Find where the given text appears and provide that cell's center as (X, Y) coordinate. 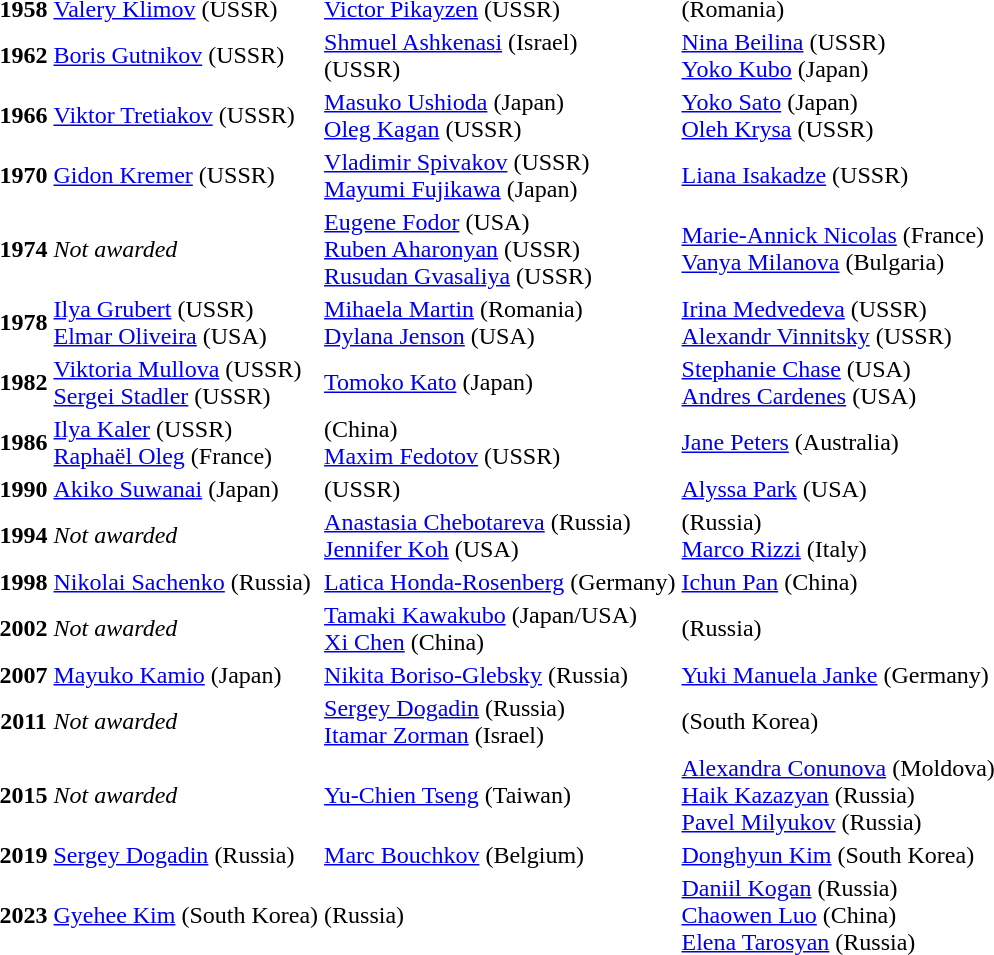
Masuko Ushioda (Japan)Oleg Kagan (USSR) (500, 116)
Sergey Dogadin (Russia) (186, 855)
Mayuko Kamio (Japan) (186, 675)
Gidon Kremer (USSR) (186, 176)
Ilya Kaler (USSR)Raphaël Oleg (France) (186, 442)
Boris Gutnikov (USSR) (186, 56)
Ilya Grubert (USSR) Elmar Oliveira (USA) (186, 322)
Sergey Dogadin (Russia)Itamar Zorman (Israel) (500, 722)
Latica Honda-Rosenberg (Germany) (500, 582)
Marc Bouchkov (Belgium) (500, 855)
(China)Maxim Fedotov (USSR) (500, 442)
Anastasia Chebotareva (Russia) Jennifer Koh (USA) (500, 536)
Akiko Suwanai (Japan) (186, 489)
(USSR) (500, 489)
Eugene Fodor (USA)Ruben Aharonyan (USSR)Rusudan Gvasaliya (USSR) (500, 249)
Yu-Chien Tseng (Taiwan) (500, 795)
Vladimir Spivakov (USSR)Mayumi Fujikawa (Japan) (500, 176)
Tamaki Kawakubo (Japan/USA)Xi Chen (China) (500, 628)
Tomoko Kato (Japan) (500, 382)
Nikita Boriso-Glebsky (Russia) (500, 675)
Mihaela Martin (Romania) Dylana Jenson (USA) (500, 322)
Nikolai Sachenko (Russia) (186, 582)
Viktor Tretiakov (USSR) (186, 116)
Shmuel Ashkenasi (Israel) (USSR) (500, 56)
Viktoria Mullova (USSR)Sergei Stadler (USSR) (186, 382)
